Provide the [X, Y] coordinate of the cell's center where the given text is located.  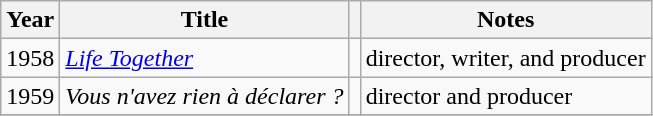
1958 [30, 58]
Year [30, 20]
1959 [30, 96]
Title [204, 20]
director and producer [506, 96]
Life Together [204, 58]
Notes [506, 20]
director, writer, and producer [506, 58]
Vous n'avez rien à déclarer ? [204, 96]
